Return [X, Y] of the center of cell containing provided text 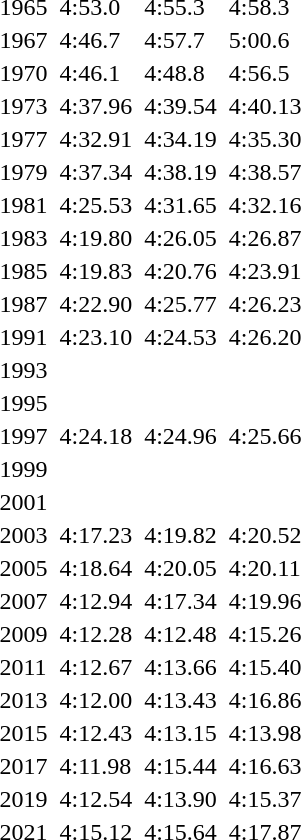
4:37.34 [96, 172]
4:19.80 [96, 238]
4:39.54 [181, 106]
4:48.8 [181, 73]
4:34.19 [181, 139]
4:25.77 [181, 304]
4:13.43 [181, 700]
4:13.66 [181, 667]
4:20.05 [181, 568]
4:37.96 [96, 106]
4:19.82 [181, 535]
4:13.15 [181, 733]
4:17.34 [181, 601]
4:32.91 [96, 139]
4:12.67 [96, 667]
4:24.53 [181, 337]
4:15.44 [181, 766]
4:19.83 [96, 271]
4:12.00 [96, 700]
4:12.54 [96, 799]
4:13.90 [181, 799]
4:12.48 [181, 634]
4:26.05 [181, 238]
4:17.23 [96, 535]
4:46.1 [96, 73]
4:12.28 [96, 634]
4:46.7 [96, 40]
4:57.7 [181, 40]
4:38.19 [181, 172]
4:18.64 [96, 568]
4:12.94 [96, 601]
4:23.10 [96, 337]
4:24.18 [96, 436]
4:22.90 [96, 304]
4:11.98 [96, 766]
4:20.76 [181, 271]
4:12.43 [96, 733]
4:31.65 [181, 205]
4:25.53 [96, 205]
4:24.96 [181, 436]
